Locate the cell with the specified text and output its [x, y] center coordinate. 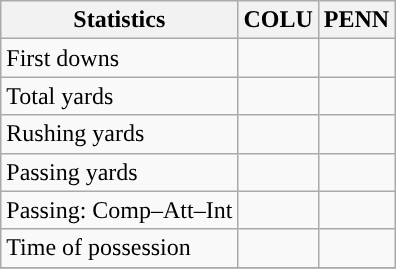
Statistics [120, 20]
First downs [120, 58]
PENN [356, 20]
Rushing yards [120, 134]
Total yards [120, 96]
Passing: Comp–Att–Int [120, 210]
COLU [278, 20]
Time of possession [120, 248]
Passing yards [120, 172]
